Provide the (X, Y) coordinate of the cell's center where the given text is located.  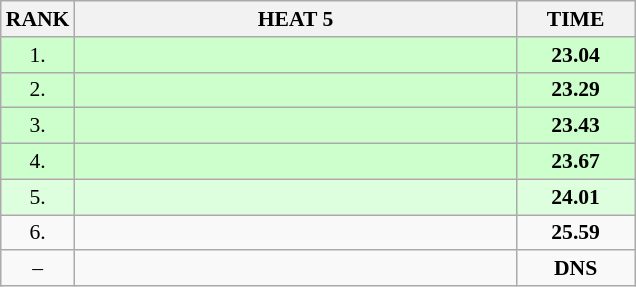
3. (38, 126)
24.01 (576, 197)
TIME (576, 19)
4. (38, 162)
DNS (576, 269)
HEAT 5 (295, 19)
– (38, 269)
23.43 (576, 126)
23.29 (576, 90)
6. (38, 233)
23.04 (576, 55)
2. (38, 90)
5. (38, 197)
RANK (38, 19)
25.59 (576, 233)
23.67 (576, 162)
1. (38, 55)
